From the cell containing the given text, extract its center point as [X, Y] coordinate. 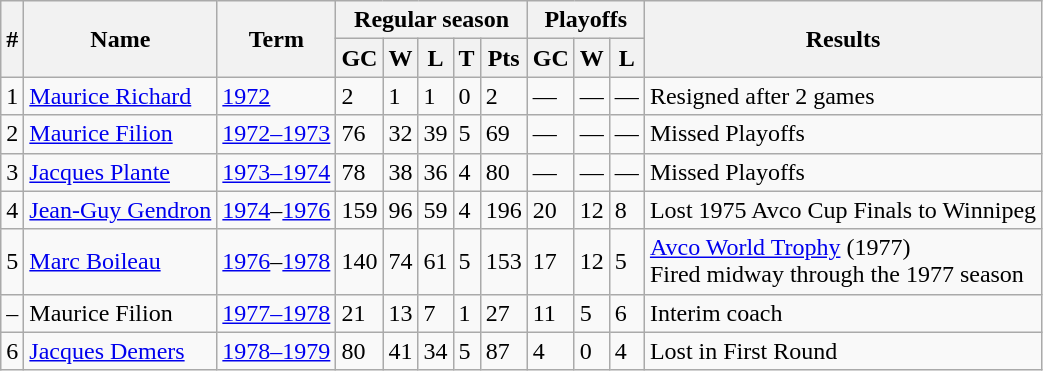
59 [436, 210]
Resigned after 2 games [842, 96]
20 [550, 210]
Jean-Guy Gendron [120, 210]
Maurice Richard [120, 96]
21 [360, 313]
1973–1974 [276, 172]
Name [120, 39]
11 [550, 313]
96 [400, 210]
Jacques Plante [120, 172]
Pts [504, 58]
140 [360, 262]
13 [400, 313]
Interim coach [842, 313]
76 [360, 134]
39 [436, 134]
8 [626, 210]
17 [550, 262]
36 [436, 172]
38 [400, 172]
Playoffs [586, 20]
74 [400, 262]
Regular season [432, 20]
Marc Boileau [120, 262]
87 [504, 351]
Lost 1975 Avco Cup Finals to Winnipeg [842, 210]
1977–1978 [276, 313]
61 [436, 262]
Jacques Demers [120, 351]
# [12, 39]
1972–1973 [276, 134]
32 [400, 134]
159 [360, 210]
– [12, 313]
153 [504, 262]
Avco World Trophy (1977) Fired midway through the 1977 season [842, 262]
1976–1978 [276, 262]
196 [504, 210]
69 [504, 134]
7 [436, 313]
Term [276, 39]
1972 [276, 96]
27 [504, 313]
1974–1976 [276, 210]
1978–1979 [276, 351]
78 [360, 172]
Lost in First Round [842, 351]
T [466, 58]
34 [436, 351]
3 [12, 172]
Results [842, 39]
41 [400, 351]
